Search for the cell housing the specified text and yield its (X, Y) center coordinate. 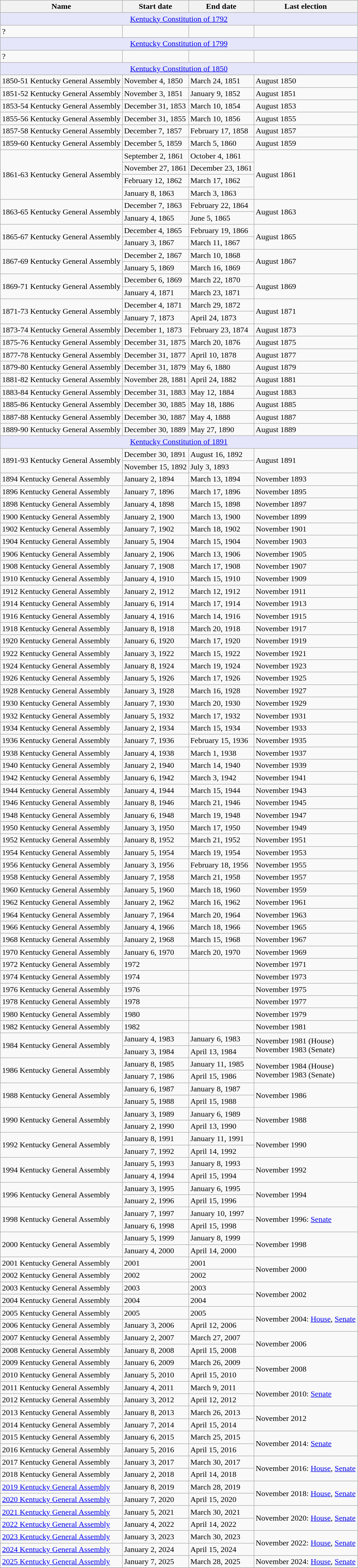
March 28, 2025 (221, 1562)
August 1851 (306, 93)
1914 Kentucky General Assembly (62, 604)
January 3, 2006 (155, 1325)
1954 Kentucky General Assembly (62, 852)
2023 Kentucky General Assembly (62, 1537)
April 14, 1992 (221, 1151)
March 20, 1876 (221, 342)
January 2, 1894 (155, 479)
February 15, 1936 (221, 740)
March 14, 1940 (221, 766)
August 16, 1892 (221, 454)
August 1877 (306, 355)
December 31, 1883 (155, 392)
March 17, 1862 (221, 181)
March 17, 1950 (221, 828)
January 8, 1924 (155, 666)
January 4, 1994 (155, 1176)
January 3, 1989 (155, 1114)
January 3, 1928 (155, 691)
1857-58 Kentucky General Assembly (62, 131)
1978 (155, 1002)
November 2020: House, Senate (306, 1518)
December 31, 1877 (155, 355)
December 7, 1863 (155, 206)
March 13, 1900 (221, 516)
January 6, 1983 (221, 1039)
1958 Kentucky General Assembly (62, 877)
January 4, 2000 (155, 1251)
January 6, 1920 (155, 641)
March 27, 2007 (221, 1338)
April 24, 1882 (221, 380)
March 26, 2009 (221, 1363)
January 4, 1983 (155, 1039)
1867-69 Kentucky General Assembly (62, 261)
January 6, 2009 (155, 1363)
1920 Kentucky General Assembly (62, 641)
March 3, 1863 (221, 193)
January 4, 1916 (155, 616)
November 1939 (306, 766)
March 13, 1894 (221, 479)
January 4, 1871 (155, 293)
1966 Kentucky General Assembly (62, 927)
August 1855 (306, 118)
January 4, 1966 (155, 927)
Last election (306, 7)
January 3, 2012 (155, 1400)
March 17, 1908 (221, 566)
January 7, 1896 (155, 492)
Kentucky Constitution of 1891 (179, 442)
1974 (155, 977)
May 18, 1886 (221, 405)
November 1975 (306, 989)
January 8, 1946 (155, 803)
November 1933 (306, 728)
1984 Kentucky General Assembly (62, 1045)
March 10, 1854 (221, 106)
January 3, 1995 (155, 1189)
November 1967 (306, 939)
November 1955 (306, 865)
1922 Kentucky General Assembly (62, 653)
February 22, 1864 (221, 206)
January 2, 1962 (155, 902)
1970 Kentucky General Assembly (62, 952)
January 6, 1987 (155, 1089)
1891-93 Kentucky General Assembly (62, 461)
April 15, 1998 (221, 1226)
March 3, 1942 (221, 778)
January 5, 1869 (155, 268)
1855-56 Kentucky General Assembly (62, 118)
1960 Kentucky General Assembly (62, 890)
1873-74 Kentucky General Assembly (62, 330)
November 1992 (306, 1170)
November 1963 (306, 915)
January 7, 2020 (155, 1499)
November 4, 1850 (155, 81)
January 5, 1960 (155, 890)
1894 Kentucky General Assembly (62, 479)
February 18, 1956 (221, 865)
January 2, 1968 (155, 939)
April 15, 1986 (221, 1076)
August 1859 (306, 143)
1879-80 Kentucky General Assembly (62, 367)
November 2010: Senate (306, 1394)
January 4, 2011 (155, 1388)
January 11, 1985 (221, 1064)
March 15, 1910 (221, 579)
January 2, 1900 (155, 516)
1934 Kentucky General Assembly (62, 728)
1896 Kentucky General Assembly (62, 492)
March 11, 1867 (221, 243)
November 1990 (306, 1145)
December 30, 1887 (155, 417)
2001 Kentucky General Assembly (62, 1263)
1988 Kentucky General Assembly (62, 1095)
November 1927 (306, 691)
April 15, 1994 (221, 1176)
August 1885 (306, 405)
November 2012 (306, 1419)
January 8, 1993 (221, 1164)
December 31, 1855 (155, 118)
January 5, 1999 (155, 1238)
1850-51 Kentucky General Assembly (62, 81)
July 3, 1893 (221, 467)
March 18, 1966 (221, 927)
March 5, 1860 (221, 143)
March 10, 1868 (221, 255)
August 1883 (306, 392)
April 10, 1878 (221, 355)
March 17, 1914 (221, 604)
March 20, 1918 (221, 629)
November 1986 (306, 1095)
December 30, 1891 (155, 454)
March 17, 1932 (221, 716)
March 22, 1870 (221, 280)
January 7, 1992 (155, 1151)
January 3, 1950 (155, 828)
December 5, 1859 (155, 143)
January 8, 1999 (221, 1238)
May 6, 1880 (221, 367)
November 1996: Senate (306, 1220)
November 1943 (306, 790)
2018 Kentucky General Assembly (62, 1475)
October 4, 1861 (221, 156)
January 3, 1867 (155, 243)
November 1897 (306, 504)
December 7, 1857 (155, 131)
September 2, 1861 (155, 156)
November 1901 (306, 529)
2015 Kentucky General Assembly (62, 1437)
January 8, 1991 (155, 1138)
January 6, 1948 (155, 815)
1986 Kentucky General Assembly (62, 1070)
November 2018: House, Senate (306, 1493)
April 13, 1990 (221, 1126)
November 1899 (306, 516)
1863-65 Kentucky General Assembly (62, 212)
April 15, 2014 (221, 1425)
January 2, 1906 (155, 554)
March 15, 1968 (221, 939)
January 8, 2019 (155, 1487)
March 19, 1948 (221, 815)
March 18, 1960 (221, 890)
February 19, 1866 (221, 230)
November 1953 (306, 852)
November 1919 (306, 641)
2008 Kentucky General Assembly (62, 1350)
August 1875 (306, 342)
March 26, 2013 (221, 1412)
November 1994 (306, 1195)
1924 Kentucky General Assembly (62, 666)
1902 Kentucky General Assembly (62, 529)
August 1863 (306, 212)
January 7, 1997 (155, 1213)
1930 Kentucky General Assembly (62, 703)
January 5, 1932 (155, 716)
End date (221, 7)
January 2, 2018 (155, 1475)
January 3, 2017 (155, 1462)
December 1, 1873 (155, 330)
January 4, 1910 (155, 579)
August 1879 (306, 367)
November 1947 (306, 815)
March 10, 1856 (221, 118)
March 28, 2019 (221, 1487)
1998 Kentucky General Assembly (62, 1220)
January 2, 1940 (155, 766)
January 7, 1958 (155, 877)
March 21, 1952 (221, 840)
December 23, 1861 (221, 168)
January 2, 2007 (155, 1338)
November 1981 (House)November 1983 (Senate) (306, 1045)
January 6, 1970 (155, 952)
January 5, 2016 (155, 1450)
1877-78 Kentucky General Assembly (62, 355)
November 1903 (306, 541)
February 23, 1874 (221, 330)
2017 Kentucky General Assembly (62, 1462)
March 21, 1958 (221, 877)
December 30, 1889 (155, 430)
2004 Kentucky General Assembly (62, 1300)
December 4, 1865 (155, 230)
March 19, 1924 (221, 666)
March 9, 2011 (221, 1388)
January 5, 2010 (155, 1375)
November 1941 (306, 778)
November 1895 (306, 492)
August 1857 (306, 131)
March 15, 1904 (221, 541)
1990 Kentucky General Assembly (62, 1120)
April 15, 2024 (221, 1549)
November 1893 (306, 479)
August 1853 (306, 106)
1871-73 Kentucky General Assembly (62, 311)
March 20, 1964 (221, 915)
March 21, 1946 (221, 803)
November 15, 1892 (155, 467)
1881-82 Kentucky General Assembly (62, 380)
1980 Kentucky General Assembly (62, 1014)
January 6, 1998 (155, 1226)
January 7, 1930 (155, 703)
May 12, 1884 (221, 392)
January 4, 1865 (155, 218)
1994 Kentucky General Assembly (62, 1170)
January 4, 1944 (155, 790)
August 1869 (306, 286)
August 1881 (306, 380)
1942 Kentucky General Assembly (62, 778)
1996 Kentucky General Assembly (62, 1195)
November 1973 (306, 977)
January 7, 1936 (155, 740)
January 7, 1908 (155, 566)
November 1929 (306, 703)
January 5, 1926 (155, 678)
May 27, 1890 (221, 430)
November 1961 (306, 902)
2000 Kentucky General Assembly (62, 1244)
January 2, 1934 (155, 728)
November 1965 (306, 927)
March 23, 1871 (221, 293)
February 17, 1858 (221, 131)
January 2, 1996 (155, 1201)
1916 Kentucky General Assembly (62, 616)
2024 Kentucky General Assembly (62, 1549)
March 13, 1906 (221, 554)
2022 Kentucky General Assembly (62, 1524)
January 2, 1912 (155, 591)
1936 Kentucky General Assembly (62, 740)
January 3, 2023 (155, 1537)
November 1949 (306, 828)
November 27, 1861 (155, 168)
November 1981 (306, 1027)
December 30, 1885 (155, 405)
January 5, 2021 (155, 1512)
May 4, 1888 (221, 417)
1976 Kentucky General Assembly (62, 989)
1912 Kentucky General Assembly (62, 591)
1904 Kentucky General Assembly (62, 541)
1918 Kentucky General Assembly (62, 629)
1910 Kentucky General Assembly (62, 579)
March 16, 1962 (221, 902)
November 1925 (306, 678)
November 1931 (306, 716)
1972 (155, 965)
1982 (155, 1027)
January 11, 1991 (221, 1138)
January 5, 1904 (155, 541)
November 2006 (306, 1344)
April 12, 2006 (221, 1325)
2016 Kentucky General Assembly (62, 1450)
1908 Kentucky General Assembly (62, 566)
November 1988 (306, 1120)
March 25, 2015 (221, 1437)
1861-63 Kentucky General Assembly (62, 175)
December 6, 1869 (155, 280)
August 1867 (306, 261)
November 1913 (306, 604)
1974 Kentucky General Assembly (62, 977)
November 2022: House, Senate (306, 1543)
January 3, 1922 (155, 653)
December 31, 1879 (155, 367)
April 14, 2018 (221, 1475)
November 1951 (306, 840)
2005 Kentucky General Assembly (62, 1313)
March 18, 1902 (221, 529)
Kentucky Constitution of 1799 (179, 44)
1950 Kentucky General Assembly (62, 828)
2003 Kentucky General Assembly (62, 1288)
November 2004: House, Senate (306, 1319)
January 6, 1995 (221, 1189)
November 1921 (306, 653)
1889-90 Kentucky General Assembly (62, 430)
August 1861 (306, 175)
January 8, 1985 (155, 1064)
January 5, 1954 (155, 852)
March 17, 1920 (221, 641)
August 1871 (306, 311)
January 7, 2014 (155, 1425)
Kentucky Constitution of 1792 (179, 19)
March 14, 1916 (221, 616)
April 24, 1873 (221, 317)
March 19, 1954 (221, 852)
2021 Kentucky General Assembly (62, 1512)
November 1915 (306, 616)
1883-84 Kentucky General Assembly (62, 392)
1898 Kentucky General Assembly (62, 504)
March 30, 2023 (221, 1537)
January 9, 1852 (221, 93)
2013 Kentucky General Assembly (62, 1412)
Kentucky Constitution of 1850 (179, 69)
December 4, 1871 (155, 305)
1875-76 Kentucky General Assembly (62, 342)
January 7, 1902 (155, 529)
March 16, 1869 (221, 268)
November 1909 (306, 579)
January 4, 1898 (155, 504)
March 15, 1934 (221, 728)
November 1977 (306, 1002)
March 24, 1851 (221, 81)
Start date (155, 7)
March 15, 1922 (221, 653)
2012 Kentucky General Assembly (62, 1400)
November 1923 (306, 666)
April 15, 2020 (221, 1499)
April 15, 1988 (221, 1101)
1980 (155, 1014)
January 3, 1956 (155, 865)
December 31, 1853 (155, 106)
November 1998 (306, 1244)
November 1969 (306, 952)
1865-67 Kentucky General Assembly (62, 237)
January 8, 1987 (221, 1089)
1992 Kentucky General Assembly (62, 1145)
1944 Kentucky General Assembly (62, 790)
1978 Kentucky General Assembly (62, 1002)
November 2008 (306, 1369)
January 10, 1997 (221, 1213)
August 1891 (306, 461)
November 1907 (306, 566)
1976 (155, 989)
November 1917 (306, 629)
November 1911 (306, 591)
January 8, 2013 (155, 1412)
November 1945 (306, 803)
1859-60 Kentucky General Assembly (62, 143)
December 31, 1875 (155, 342)
1928 Kentucky General Assembly (62, 691)
March 12, 1912 (221, 591)
January 7, 1986 (155, 1076)
January 8, 1863 (155, 193)
1926 Kentucky General Assembly (62, 678)
January 7, 2025 (155, 1562)
January 3, 1984 (155, 1052)
March 1, 1938 (221, 753)
1964 Kentucky General Assembly (62, 915)
April 15, 2008 (221, 1350)
2006 Kentucky General Assembly (62, 1325)
November 1937 (306, 753)
November 3, 1851 (155, 93)
1932 Kentucky General Assembly (62, 716)
February 12, 1862 (155, 181)
November 2016: House, Senate (306, 1468)
1982 Kentucky General Assembly (62, 1027)
November 1984 (House)November 1983 (Senate) (306, 1070)
March 30, 2017 (221, 1462)
August 1865 (306, 237)
1900 Kentucky General Assembly (62, 516)
2002 Kentucky General Assembly (62, 1275)
January 6, 1989 (221, 1114)
January 7, 1873 (155, 317)
2014 Kentucky General Assembly (62, 1425)
April 12, 2012 (221, 1400)
November 2000 (306, 1269)
1869-71 Kentucky General Assembly (62, 286)
November 2014: Senate (306, 1443)
January 6, 1942 (155, 778)
January 6, 1914 (155, 604)
1956 Kentucky General Assembly (62, 865)
March 16, 1928 (221, 691)
January 8, 1918 (155, 629)
March 17, 1896 (221, 492)
March 17, 1926 (221, 678)
November 1935 (306, 740)
1887-88 Kentucky General Assembly (62, 417)
January 5, 1993 (155, 1164)
2009 Kentucky General Assembly (62, 1363)
March 20, 1970 (221, 952)
March 15, 1944 (221, 790)
March 15, 1898 (221, 504)
2007 Kentucky General Assembly (62, 1338)
August 1887 (306, 417)
2019 Kentucky General Assembly (62, 1487)
1851-52 Kentucky General Assembly (62, 93)
Name (62, 7)
August 1850 (306, 81)
2020 Kentucky General Assembly (62, 1499)
January 8, 2008 (155, 1350)
1946 Kentucky General Assembly (62, 803)
June 5, 1865 (221, 218)
November 28, 1881 (155, 380)
1853-54 Kentucky General Assembly (62, 106)
1952 Kentucky General Assembly (62, 840)
January 8, 1952 (155, 840)
1972 Kentucky General Assembly (62, 965)
November 1979 (306, 1014)
March 29, 1872 (221, 305)
April 15, 2010 (221, 1375)
January 2, 2024 (155, 1549)
1906 Kentucky General Assembly (62, 554)
1940 Kentucky General Assembly (62, 766)
November 1905 (306, 554)
April 13, 1984 (221, 1052)
November 2002 (306, 1294)
1885-86 Kentucky General Assembly (62, 405)
November 1959 (306, 890)
December 2, 1867 (155, 255)
January 4, 2022 (155, 1524)
2011 Kentucky General Assembly (62, 1388)
2025 Kentucky General Assembly (62, 1562)
1962 Kentucky General Assembly (62, 902)
August 1889 (306, 430)
January 2, 1990 (155, 1126)
January 7, 1964 (155, 915)
November 1957 (306, 877)
January 5, 1988 (155, 1101)
2010 Kentucky General Assembly (62, 1375)
1938 Kentucky General Assembly (62, 753)
January 4, 1938 (155, 753)
April 14, 2000 (221, 1251)
January 6, 2015 (155, 1437)
1968 Kentucky General Assembly (62, 939)
April 14, 2022 (221, 1524)
November 1971 (306, 965)
March 20, 1930 (221, 703)
1948 Kentucky General Assembly (62, 815)
March 30, 2021 (221, 1512)
April 15, 2016 (221, 1450)
November 2024: House, Senate (306, 1562)
April 15, 1996 (221, 1201)
August 1873 (306, 330)
